Find where the given text appears and provide that cell's center as (X, Y) coordinate. 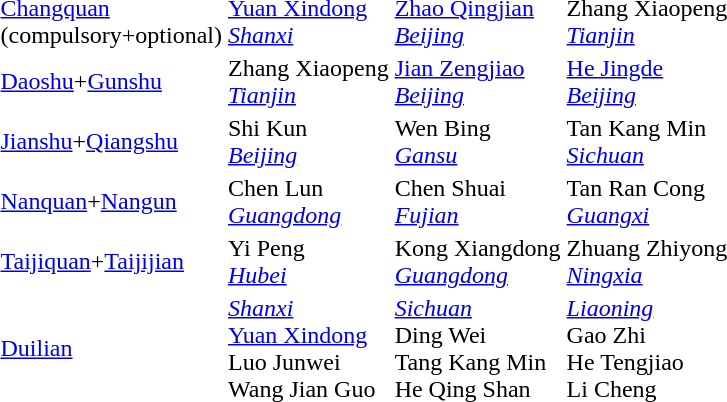
Shi KunBeijing (309, 142)
Yi PengHubei (309, 262)
Wen BingGansu (478, 142)
Jian ZengjiaoBeijing (478, 82)
Kong XiangdongGuangdong (478, 262)
Chen LunGuangdong (309, 202)
Zhang XiaopengTianjin (309, 82)
Chen ShuaiFujian (478, 202)
